Return (X, Y) of the center of cell containing provided text 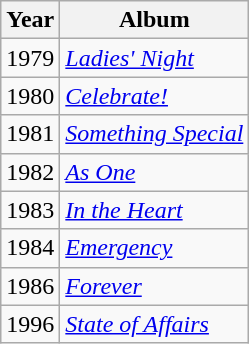
As One (154, 172)
1996 (30, 324)
Emergency (154, 248)
Something Special (154, 134)
Album (154, 20)
Forever (154, 286)
1984 (30, 248)
Ladies' Night (154, 58)
1979 (30, 58)
Celebrate! (154, 96)
1982 (30, 172)
Year (30, 20)
1986 (30, 286)
1981 (30, 134)
1983 (30, 210)
In the Heart (154, 210)
State of Affairs (154, 324)
1980 (30, 96)
